Detect which cell encompasses the target text, then output its (X, Y) center coordinate. 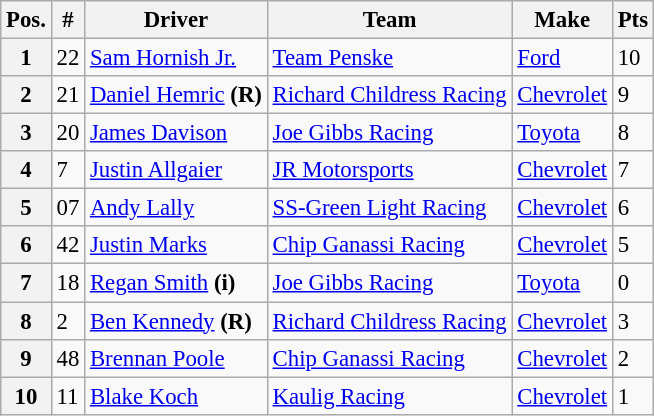
42 (68, 245)
Driver (176, 20)
11 (68, 396)
James Davison (176, 133)
21 (68, 95)
Regan Smith (i) (176, 283)
Ford (562, 58)
Kaulig Racing (390, 396)
Pos. (26, 20)
48 (68, 358)
Pts (632, 20)
18 (68, 283)
22 (68, 58)
Andy Lally (176, 208)
Sam Hornish Jr. (176, 58)
07 (68, 208)
SS-Green Light Racing (390, 208)
Team (390, 20)
4 (26, 170)
20 (68, 133)
Brennan Poole (176, 358)
JR Motorsports (390, 170)
Justin Marks (176, 245)
Blake Koch (176, 396)
Make (562, 20)
Ben Kennedy (R) (176, 321)
Team Penske (390, 58)
# (68, 20)
0 (632, 283)
Daniel Hemric (R) (176, 95)
Justin Allgaier (176, 170)
